Output the (X, Y) coordinate of the center of the cell containing the given text.  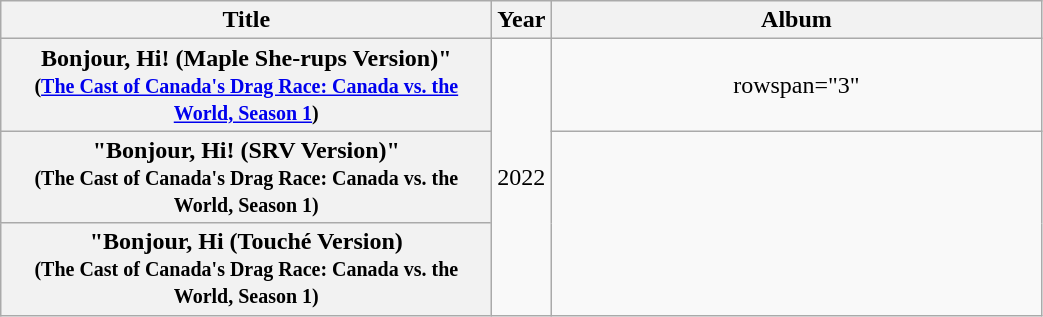
Title (246, 20)
2022 (522, 177)
Year (522, 20)
Bonjour, Hi! (Maple She-rups Version)"(The Cast of Canada's Drag Race: Canada vs. the World, Season 1) (246, 85)
"Bonjour, Hi (Touché Version)(The Cast of Canada's Drag Race: Canada vs. the World, Season 1) (246, 269)
"Bonjour, Hi! (SRV Version)"(The Cast of Canada's Drag Race: Canada vs. the World, Season 1) (246, 177)
Album (796, 20)
rowspan="3" (796, 85)
